Return the [x, y] coordinate for the center point of the cell that contains the specified text.  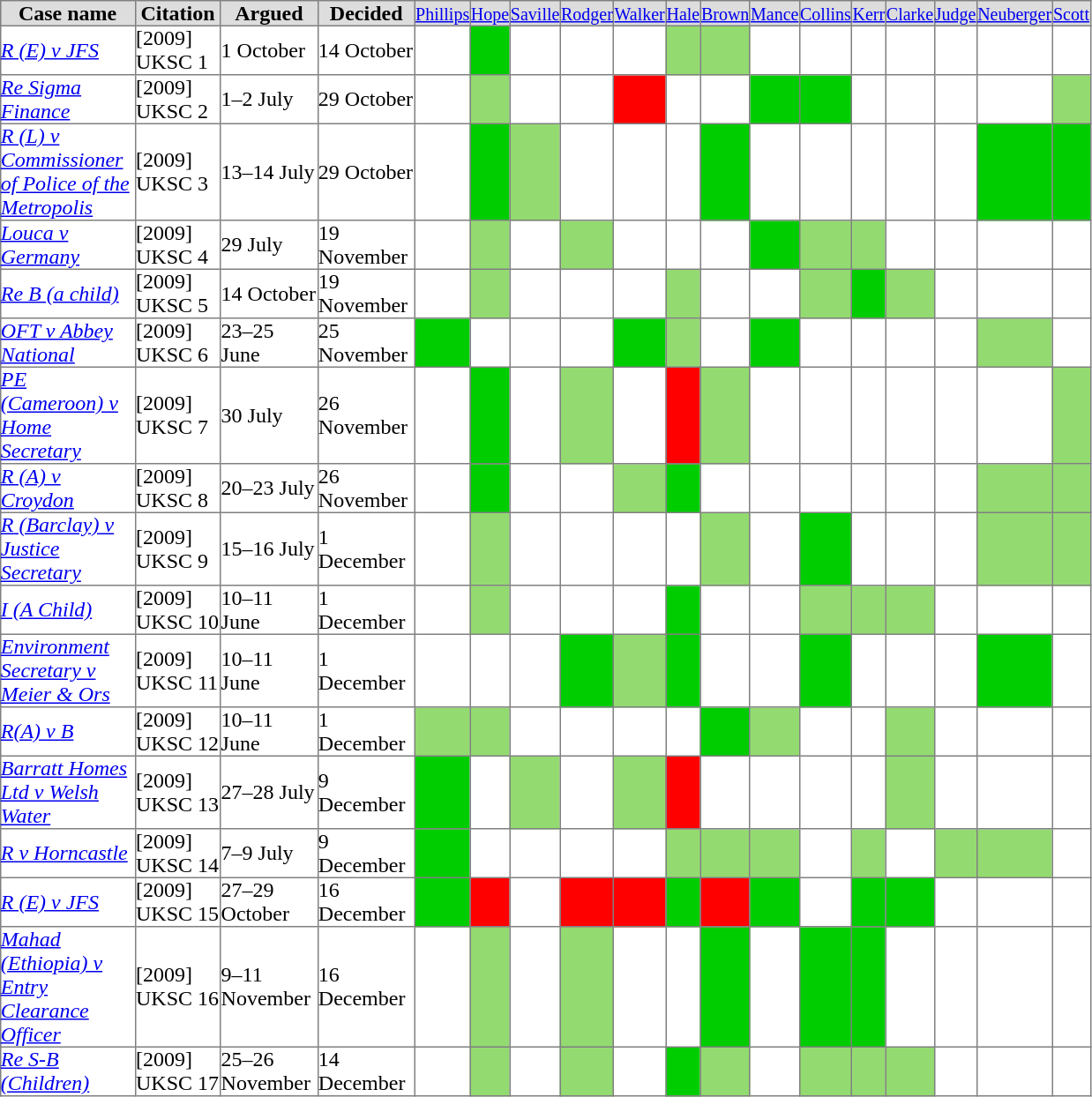
9–11 November [269, 987]
[2009] UKSC 10 [178, 610]
Re B (a child) [67, 294]
[2009] UKSC 4 [178, 245]
Citation [178, 13]
25–26 November [269, 1071]
25 November [366, 343]
Phillips [443, 13]
[2009] UKSC 16 [178, 987]
Case name [67, 13]
[2009] UKSC 2 [178, 100]
23–25 June [269, 343]
Re Sigma Finance [67, 100]
Argued [269, 13]
Clarke [910, 13]
[2009] UKSC 17 [178, 1071]
30 July [269, 415]
Collins [826, 13]
Mance [774, 13]
Re S-B (Children) [67, 1071]
1–2 July [269, 100]
Scott [1071, 13]
[2009] UKSC 7 [178, 415]
27–29 October [269, 902]
13–14 July [269, 172]
[2009] UKSC 1 [178, 50]
[2009] UKSC 13 [178, 792]
14 December [366, 1071]
[2009] UKSC 11 [178, 670]
[2009] UKSC 12 [178, 732]
Rodger [587, 13]
R (L) v Commissioner of Police of the Metropolis [67, 172]
Louca v Germany [67, 245]
27–28 July [269, 792]
R (A) v Croydon [67, 489]
R(A) v B [67, 732]
[2009] UKSC 14 [178, 854]
R v Horncastle [67, 854]
Decided [366, 13]
Hope [490, 13]
Kerr [869, 13]
Saville [535, 13]
Walker [640, 13]
1 October [269, 50]
Hale [684, 13]
[2009] UKSC 8 [178, 489]
15–16 July [269, 548]
I (A Child) [67, 610]
R (Barclay) v Justice Secretary [67, 548]
[2009] UKSC 6 [178, 343]
PE (Cameroon) v Home Secretary [67, 415]
[2009] UKSC 3 [178, 172]
[2009] UKSC 5 [178, 294]
[2009] UKSC 15 [178, 902]
Barratt Homes Ltd v Welsh Water [67, 792]
7–9 July [269, 854]
Brown [725, 13]
Environment Secretary v Meier & Ors [67, 670]
Judge [955, 13]
OFT v Abbey National [67, 343]
20–23 July [269, 489]
29 July [269, 245]
[2009] UKSC 9 [178, 548]
Neuberger [1014, 13]
Mahad (Ethiopia) v Entry Clearance Officer [67, 987]
